Find where the given text appears and provide that cell's center as [X, Y] coordinate. 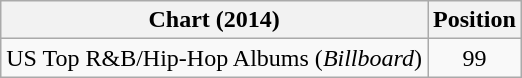
Position [475, 20]
US Top R&B/Hip-Hop Albums (Billboard) [214, 58]
99 [475, 58]
Chart (2014) [214, 20]
